Capture the cell that displays the provided text and extract its (X, Y) central coordinate. 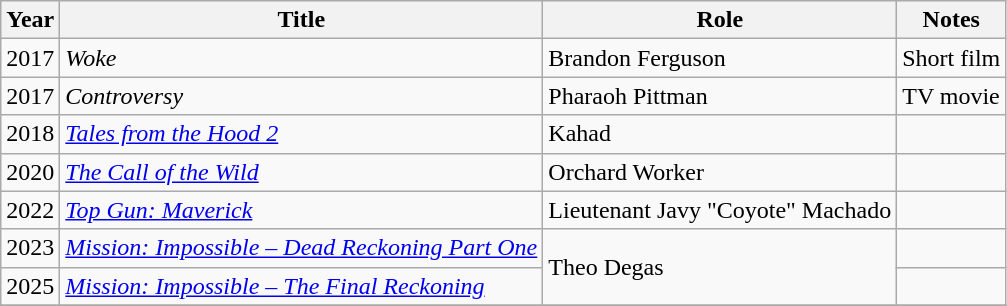
2020 (30, 172)
Woke (302, 58)
Notes (952, 20)
Kahad (720, 134)
Short film (952, 58)
2025 (30, 286)
Mission: Impossible – Dead Reckoning Part One (302, 248)
Pharaoh Pittman (720, 96)
2018 (30, 134)
Role (720, 20)
Theo Degas (720, 267)
Lieutenant Javy "Coyote" Machado (720, 210)
2022 (30, 210)
Tales from the Hood 2 (302, 134)
Controversy (302, 96)
Mission: Impossible – The Final Reckoning (302, 286)
2023 (30, 248)
The Call of the Wild (302, 172)
Orchard Worker (720, 172)
Brandon Ferguson (720, 58)
Title (302, 20)
TV movie (952, 96)
Year (30, 20)
Top Gun: Maverick (302, 210)
